Capture the cell that displays the provided text and extract its (X, Y) central coordinate. 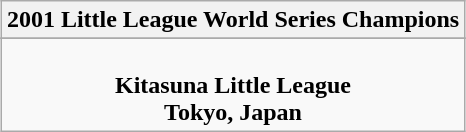
2001 Little League World Series Champions (232, 20)
Kitasuna Little LeagueTokyo, Japan (232, 85)
